From the cell containing the given text, extract its center point as [x, y] coordinate. 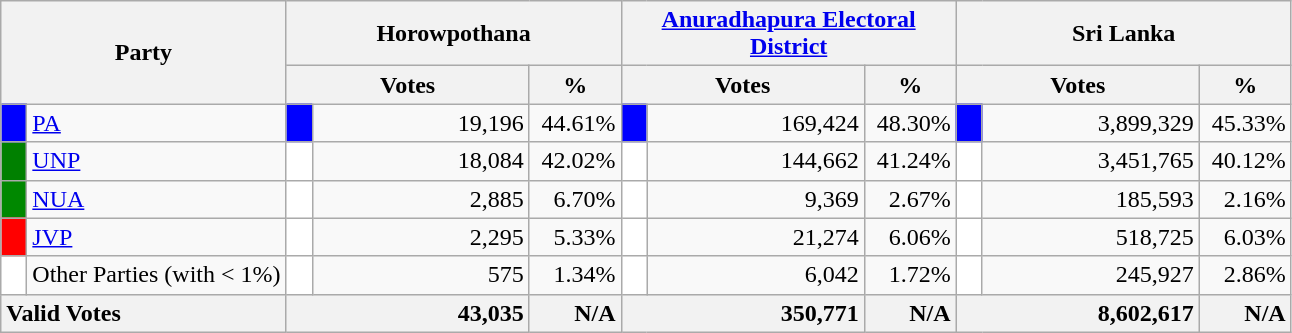
8,602,617 [1078, 313]
44.61% [575, 123]
9,369 [756, 199]
575 [420, 275]
169,424 [756, 123]
Party [144, 52]
1.72% [910, 275]
18,084 [420, 161]
JVP [156, 237]
6,042 [756, 275]
245,927 [1090, 275]
518,725 [1090, 237]
2.67% [910, 199]
6.70% [575, 199]
43,035 [408, 313]
Valid Votes [144, 313]
144,662 [756, 161]
5.33% [575, 237]
3,451,765 [1090, 161]
2.86% [1245, 275]
350,771 [742, 313]
Horowpothana [454, 34]
2,295 [420, 237]
NUA [156, 199]
41.24% [910, 161]
PA [156, 123]
48.30% [910, 123]
3,899,329 [1090, 123]
21,274 [756, 237]
1.34% [575, 275]
185,593 [1090, 199]
Anuradhapura Electoral District [788, 34]
6.06% [910, 237]
2.16% [1245, 199]
UNP [156, 161]
6.03% [1245, 237]
2,885 [420, 199]
Sri Lanka [1124, 34]
42.02% [575, 161]
19,196 [420, 123]
Other Parties (with < 1%) [156, 275]
45.33% [1245, 123]
40.12% [1245, 161]
